Output the [X, Y] coordinate of the center of the cell containing the given text.  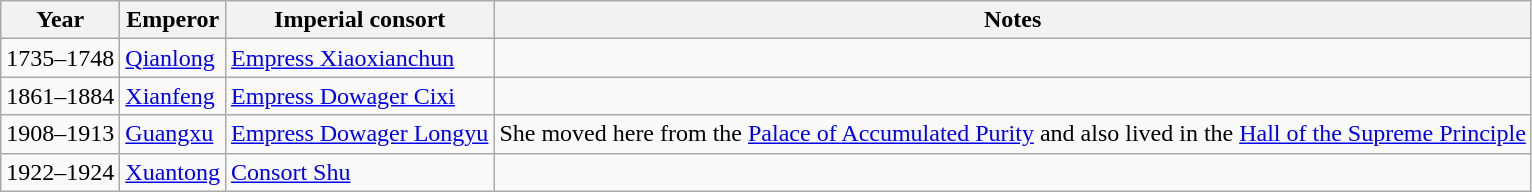
Emperor [173, 20]
Consort Shu [360, 172]
Imperial consort [360, 20]
Year [60, 20]
1908–1913 [60, 134]
1922–1924 [60, 172]
She moved here from the Palace of Accumulated Purity and also lived in the Hall of the Supreme Principle [1012, 134]
Xianfeng [173, 96]
Notes [1012, 20]
Empress Dowager Cixi [360, 96]
Qianlong [173, 58]
Empress Dowager Longyu [360, 134]
1861–1884 [60, 96]
Empress Xiaoxianchun [360, 58]
Guangxu [173, 134]
1735–1748 [60, 58]
Xuantong [173, 172]
